Identify which cell holds the provided text, then report its (x, y) central coordinate. 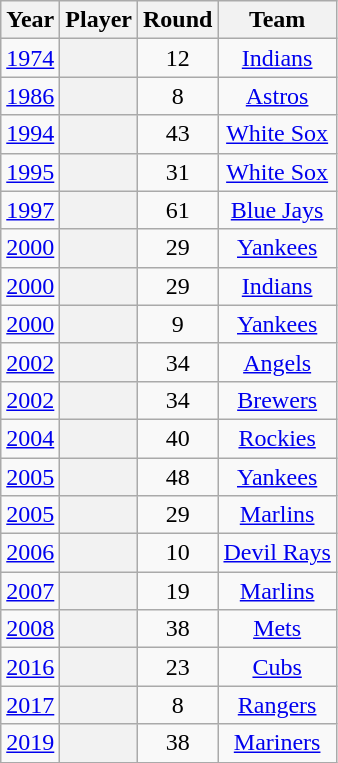
1997 (30, 210)
Cubs (277, 667)
Mets (277, 629)
2008 (30, 629)
19 (178, 591)
1986 (30, 96)
1994 (30, 134)
2017 (30, 705)
Brewers (277, 400)
23 (178, 667)
2016 (30, 667)
Blue Jays (277, 210)
Rangers (277, 705)
31 (178, 172)
48 (178, 477)
Mariners (277, 743)
43 (178, 134)
61 (178, 210)
12 (178, 58)
2004 (30, 438)
1995 (30, 172)
1974 (30, 58)
Year (30, 20)
10 (178, 553)
Round (178, 20)
Astros (277, 96)
9 (178, 324)
Team (277, 20)
2006 (30, 553)
Player (99, 20)
40 (178, 438)
2019 (30, 743)
2007 (30, 591)
Angels (277, 362)
Devil Rays (277, 553)
Rockies (277, 438)
